Extract the [x, y] coordinate from the center of the cell holding the provided text.  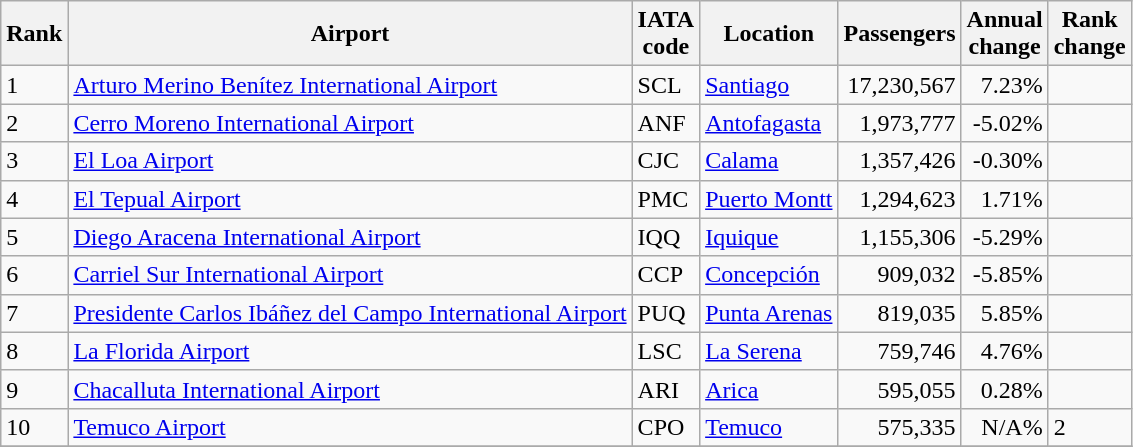
Airport [350, 34]
Arica [769, 389]
Calama [769, 161]
Concepción [769, 275]
Temuco [769, 427]
Location [769, 34]
Passengers [900, 34]
-5.02% [1004, 123]
Chacalluta International Airport [350, 389]
909,032 [900, 275]
1,294,623 [900, 199]
La Florida Airport [350, 351]
SCL [666, 85]
7.23% [1004, 85]
Arturo Merino Benítez International Airport [350, 85]
Puerto Montt [769, 199]
Presidente Carlos Ibáñez del Campo International Airport [350, 313]
1 [34, 85]
1.71% [1004, 199]
Punta Arenas [769, 313]
-5.29% [1004, 237]
17,230,567 [900, 85]
CPO [666, 427]
5 [34, 237]
4 [34, 199]
1,155,306 [900, 237]
N/A% [1004, 427]
Temuco Airport [350, 427]
El Loa Airport [350, 161]
5.85% [1004, 313]
ARI [666, 389]
759,746 [900, 351]
595,055 [900, 389]
PUQ [666, 313]
La Serena [769, 351]
Cerro Moreno International Airport [350, 123]
CCP [666, 275]
Rankchange [1090, 34]
ANF [666, 123]
LSC [666, 351]
8 [34, 351]
4.76% [1004, 351]
CJC [666, 161]
Antofagasta [769, 123]
PMC [666, 199]
819,035 [900, 313]
IQQ [666, 237]
Diego Aracena International Airport [350, 237]
7 [34, 313]
Carriel Sur International Airport [350, 275]
0.28% [1004, 389]
El Tepual Airport [350, 199]
9 [34, 389]
IATAcode [666, 34]
Santiago [769, 85]
-0.30% [1004, 161]
Annualchange [1004, 34]
Rank [34, 34]
575,335 [900, 427]
-5.85% [1004, 275]
1,973,777 [900, 123]
10 [34, 427]
6 [34, 275]
3 [34, 161]
1,357,426 [900, 161]
Iquique [769, 237]
